Capture the cell that displays the provided text and extract its [x, y] central coordinate. 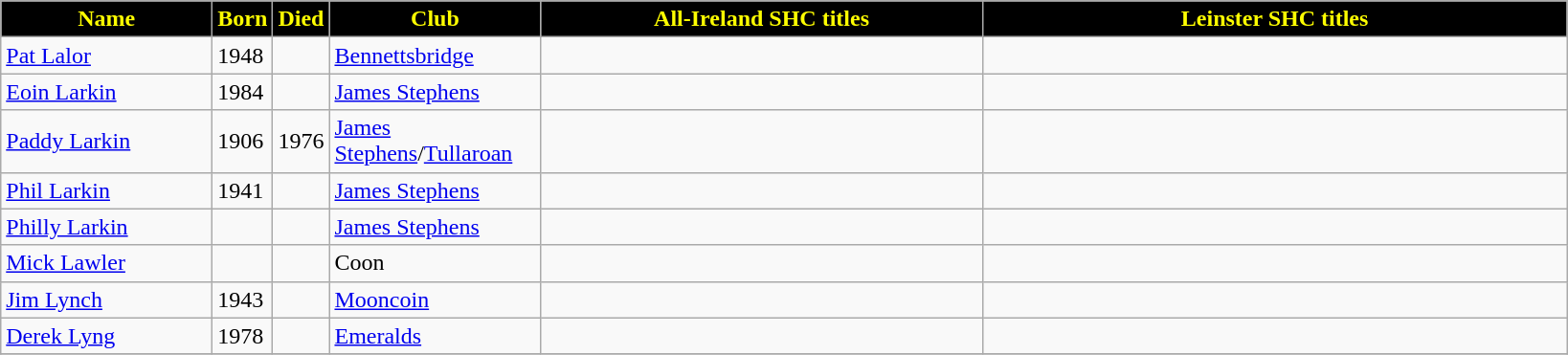
1948 [243, 55]
1943 [243, 300]
Mooncoin [435, 300]
1941 [243, 190]
Eoin Larkin [107, 92]
Jim Lynch [107, 300]
Pat Lalor [107, 55]
Club [435, 19]
Mick Lawler [107, 263]
Coon [435, 263]
Bennettsbridge [435, 55]
Emeralds [435, 336]
1976 [301, 142]
Born [243, 19]
Phil Larkin [107, 190]
Paddy Larkin [107, 142]
Died [301, 19]
1906 [243, 142]
Leinster SHC titles [1275, 19]
1978 [243, 336]
Philly Larkin [107, 227]
All-Ireland SHC titles [762, 19]
1984 [243, 92]
James Stephens/Tullaroan [435, 142]
Name [107, 19]
Derek Lyng [107, 336]
